Determine the [x, y] coordinate at the center of the cell enclosing the given text.  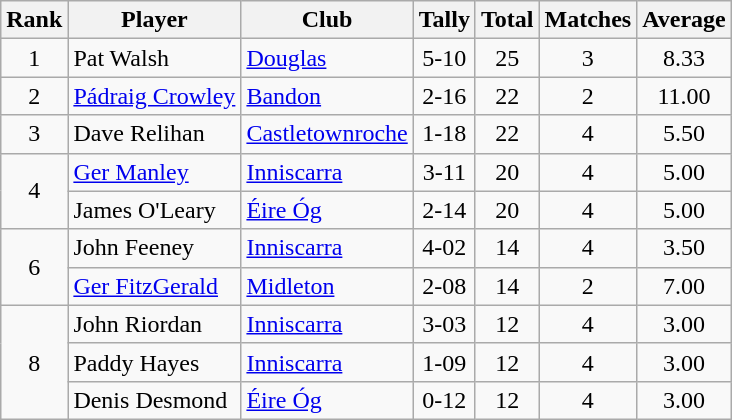
1 [34, 58]
2-08 [444, 286]
Ger FitzGerald [154, 286]
7.00 [684, 286]
11.00 [684, 96]
3-11 [444, 172]
Total [507, 20]
Bandon [327, 96]
Pádraig Crowley [154, 96]
8.33 [684, 58]
1-18 [444, 134]
8 [34, 362]
Ger Manley [154, 172]
John Feeney [154, 248]
James O'Leary [154, 210]
Douglas [327, 58]
1-09 [444, 362]
4-02 [444, 248]
Matches [588, 20]
5-10 [444, 58]
Paddy Hayes [154, 362]
2-16 [444, 96]
Club [327, 20]
Denis Desmond [154, 400]
0-12 [444, 400]
25 [507, 58]
Pat Walsh [154, 58]
6 [34, 267]
3-03 [444, 324]
Player [154, 20]
Dave Relihan [154, 134]
Tally [444, 20]
5.50 [684, 134]
Average [684, 20]
Castletownroche [327, 134]
Rank [34, 20]
Midleton [327, 286]
3.50 [684, 248]
2-14 [444, 210]
John Riordan [154, 324]
